Determine the [X, Y] coordinate at the center of the cell enclosing the given text.  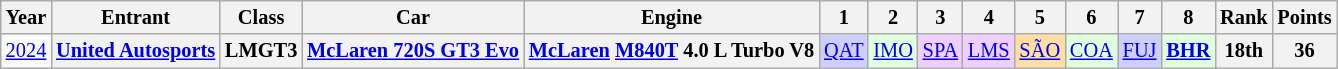
2 [892, 17]
36 [1304, 51]
BHR [1188, 51]
4 [989, 17]
Points [1304, 17]
United Autosports [136, 51]
Engine [672, 17]
LMGT3 [261, 51]
Car [413, 17]
QAT [844, 51]
Rank [1244, 17]
Class [261, 17]
LMS [989, 51]
18th [1244, 51]
FUJ [1140, 51]
Year [26, 17]
1 [844, 17]
SPA [940, 51]
IMO [892, 51]
8 [1188, 17]
5 [1040, 17]
3 [940, 17]
COA [1092, 51]
SÃO [1040, 51]
6 [1092, 17]
Entrant [136, 17]
2024 [26, 51]
7 [1140, 17]
McLaren M840T 4.0 L Turbo V8 [672, 51]
McLaren 720S GT3 Evo [413, 51]
